Determine the [x, y] coordinate at the center of the cell enclosing the given text.  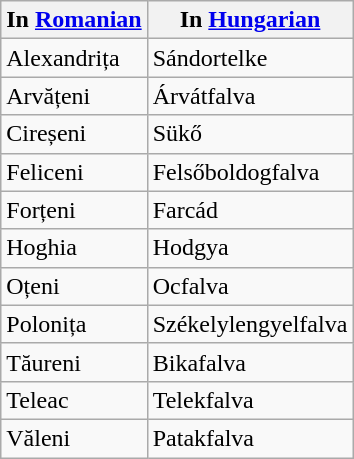
Sükő [250, 134]
Hoghia [74, 248]
Feliceni [74, 172]
Telekfalva [250, 400]
Oțeni [74, 286]
Teleac [74, 400]
Sándortelke [250, 58]
Alexandrița [74, 58]
In Hungarian [250, 20]
Patakfalva [250, 438]
Cireșeni [74, 134]
Bikafalva [250, 362]
Văleni [74, 438]
Polonița [74, 324]
Ocfalva [250, 286]
Felsőboldogfalva [250, 172]
In Romanian [74, 20]
Forțeni [74, 210]
Arvățeni [74, 96]
Tăureni [74, 362]
Hodgya [250, 248]
Farcád [250, 210]
Árvátfalva [250, 96]
Székelylengyelfalva [250, 324]
